Locate the cell with the specified text and output its [x, y] center coordinate. 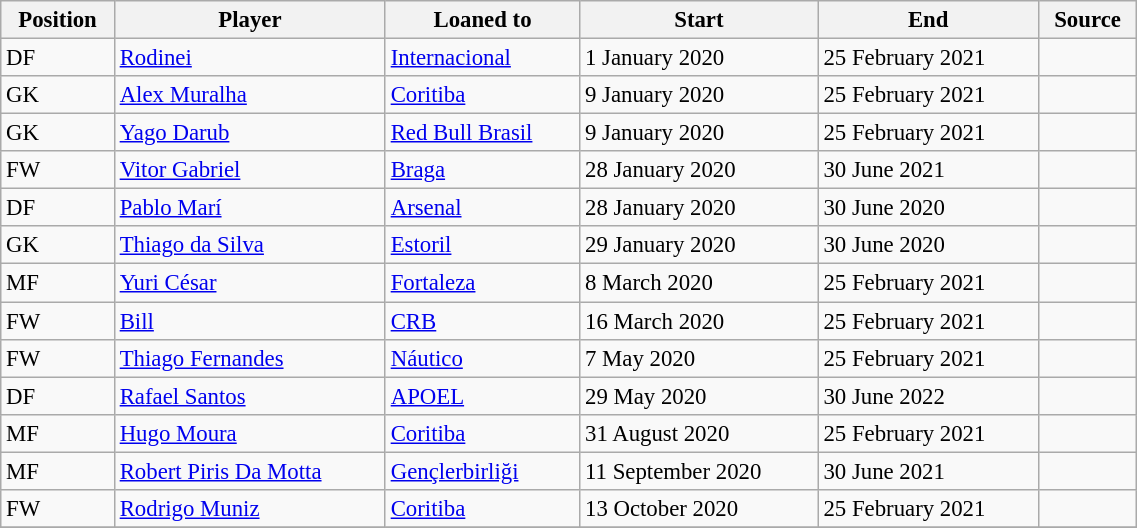
Rafael Santos [250, 396]
11 September 2020 [699, 471]
CRB [482, 321]
31 August 2020 [699, 433]
Pablo Marí [250, 208]
13 October 2020 [699, 509]
Start [699, 20]
Yago Darub [250, 133]
Gençlerbirliği [482, 471]
Robert Piris Da Motta [250, 471]
End [928, 20]
Estoril [482, 245]
Vitor Gabriel [250, 170]
29 January 2020 [699, 245]
Hugo Moura [250, 433]
Fortaleza [482, 283]
Náutico [482, 358]
29 May 2020 [699, 396]
Alex Muralha [250, 95]
Player [250, 20]
1 January 2020 [699, 58]
8 March 2020 [699, 283]
APOEL [482, 396]
Red Bull Brasil [482, 133]
Internacional [482, 58]
Rodrigo Muniz [250, 509]
Rodinei [250, 58]
16 March 2020 [699, 321]
Source [1088, 20]
7 May 2020 [699, 358]
Bill [250, 321]
Yuri César [250, 283]
Position [58, 20]
30 June 2022 [928, 396]
Thiago da Silva [250, 245]
Arsenal [482, 208]
Thiago Fernandes [250, 358]
Braga [482, 170]
Loaned to [482, 20]
